Return [x, y] of the center of cell containing provided text 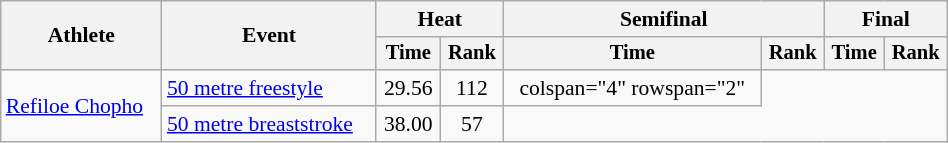
57 [472, 124]
50 metre freestyle [269, 88]
112 [472, 88]
Heat [440, 19]
Refiloe Chopho [82, 106]
Final [886, 19]
Semifinal [664, 19]
colspan="4" rowspan="2" [632, 88]
29.56 [408, 88]
50 metre breaststroke [269, 124]
Event [269, 36]
38.00 [408, 124]
Athlete [82, 36]
